Provide the [x, y] coordinate of the cell's center where the given text is located.  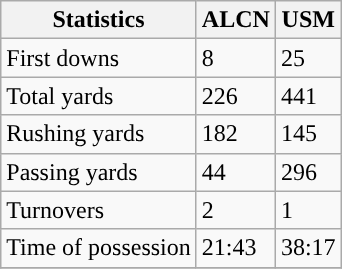
USM [308, 20]
44 [236, 172]
ALCN [236, 20]
Passing yards [99, 172]
38:17 [308, 248]
1 [308, 210]
25 [308, 58]
182 [236, 134]
145 [308, 134]
Turnovers [99, 210]
Time of possession [99, 248]
Total yards [99, 96]
2 [236, 210]
21:43 [236, 248]
296 [308, 172]
First downs [99, 58]
441 [308, 96]
Rushing yards [99, 134]
226 [236, 96]
8 [236, 58]
Statistics [99, 20]
